Find where the given text appears and provide that cell's center as (X, Y) coordinate. 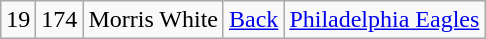
174 (60, 20)
Morris White (154, 20)
Back (253, 20)
19 (18, 20)
Philadelphia Eagles (384, 20)
